Extract the (X, Y) coordinate from the center of the cell holding the provided text.  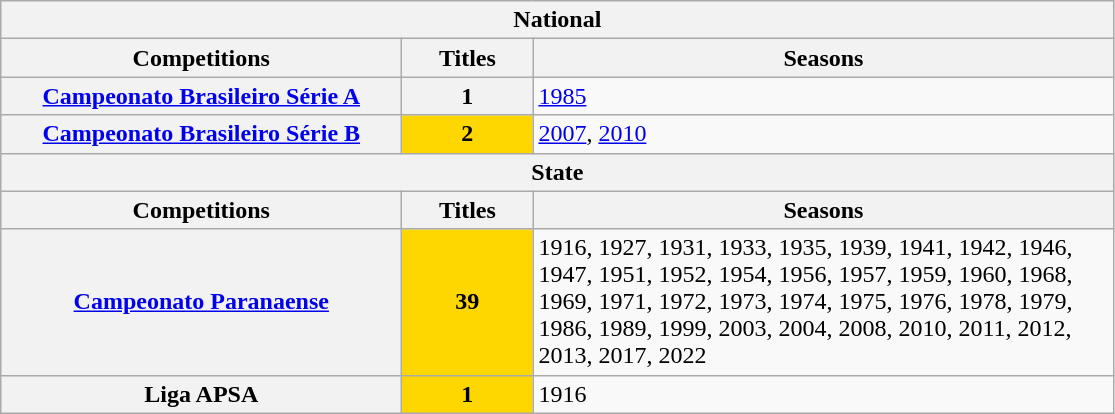
1916 (824, 394)
2007, 2010 (824, 134)
Campeonato Brasileiro Série B (202, 134)
39 (468, 302)
1985 (824, 96)
2 (468, 134)
Campeonato Brasileiro Série A (202, 96)
National (558, 20)
State (558, 172)
Campeonato Paranaense (202, 302)
Liga APSA (202, 394)
